Detect which cell encompasses the target text, then output its (x, y) center coordinate. 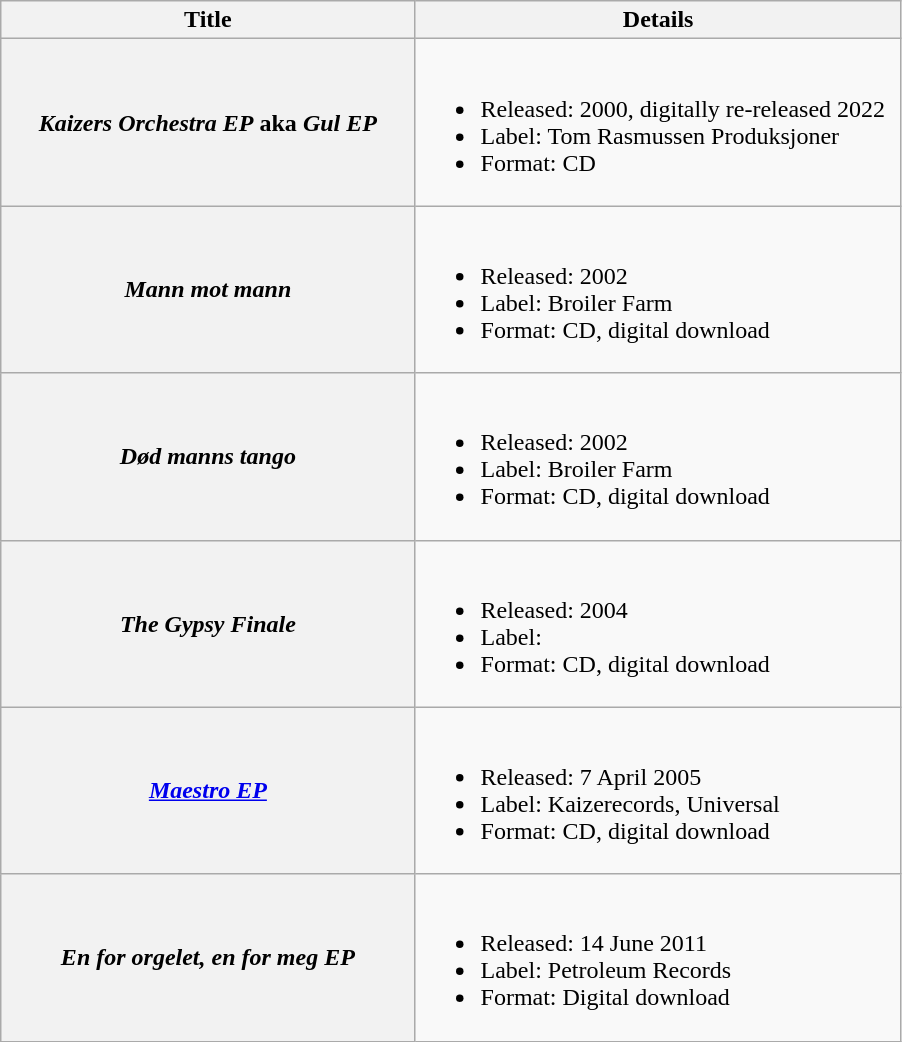
En for orgelet, en for meg EP (208, 958)
Title (208, 20)
Details (658, 20)
The Gypsy Finale (208, 624)
Released: 2004Label:Format: CD, digital download (658, 624)
Released: 2000, digitally re-released 2022Label: Tom Rasmussen ProduksjonerFormat: CD (658, 122)
Released: 7 April 2005Label: Kaizerecords, UniversalFormat: CD, digital download (658, 790)
Død manns tango (208, 456)
Released: 14 June 2011Label: Petroleum RecordsFormat: Digital download (658, 958)
Kaizers Orchestra EP aka Gul EP (208, 122)
Maestro EP (208, 790)
Mann mot mann (208, 290)
